Extract the (x, y) coordinate from the center of the cell holding the provided text.  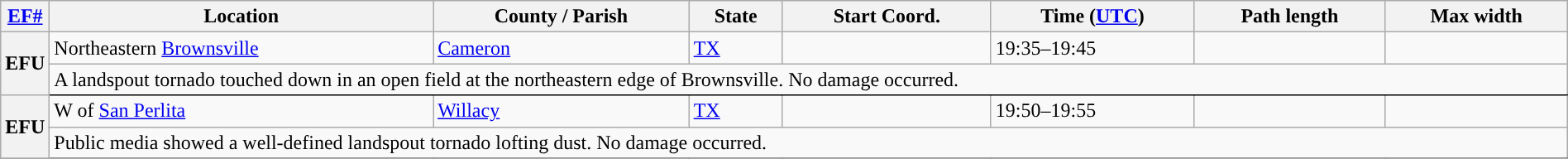
Path length (1290, 17)
Northeastern Brownsville (241, 48)
Start Coord. (887, 17)
Time (UTC) (1092, 17)
County / Parish (562, 17)
19:35–19:45 (1092, 48)
EF# (25, 17)
Public media showed a well-defined landspout tornado lofting dust. No damage occurred. (809, 142)
19:50–19:55 (1092, 111)
Willacy (562, 111)
W of San Perlita (241, 111)
Max width (1476, 17)
Cameron (562, 48)
Location (241, 17)
A landspout tornado touched down in an open field at the northeastern edge of Brownsville. No damage occurred. (809, 79)
State (736, 17)
